Pinpoint the cell where the given text exists, returning its [X, Y] midpoint coordinate. 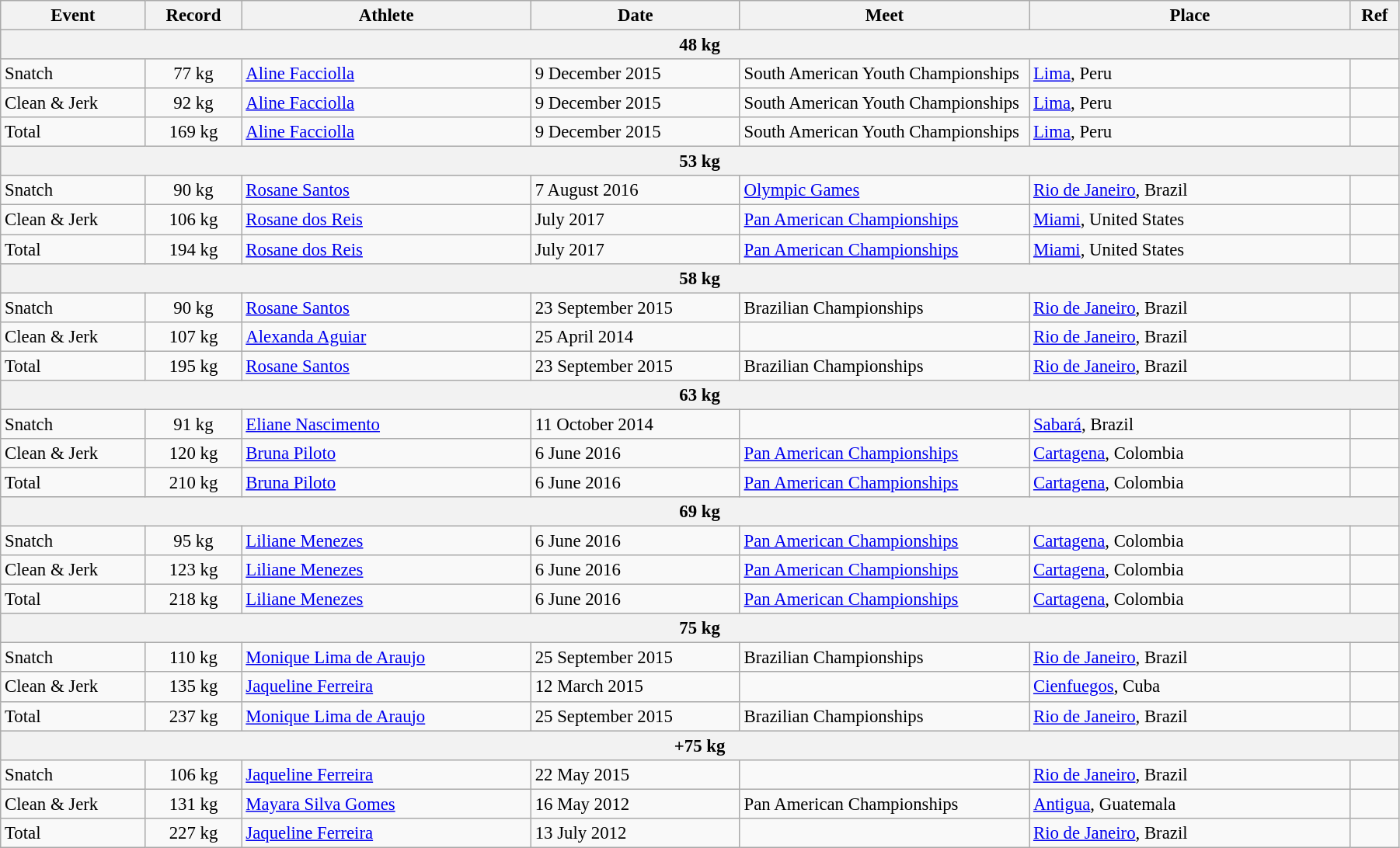
63 kg [700, 395]
210 kg [193, 482]
Date [636, 16]
7 August 2016 [636, 190]
Alexanda Aguiar [386, 336]
Event [73, 16]
25 April 2014 [636, 336]
75 kg [700, 628]
Athlete [386, 16]
Antigua, Guatemala [1190, 804]
91 kg [193, 424]
22 May 2015 [636, 774]
13 July 2012 [636, 833]
107 kg [193, 336]
169 kg [193, 132]
Olympic Games [884, 190]
53 kg [700, 162]
16 May 2012 [636, 804]
Record [193, 16]
48 kg [700, 45]
Cienfuegos, Cuba [1190, 687]
227 kg [193, 833]
Sabará, Brazil [1190, 424]
123 kg [193, 570]
77 kg [193, 74]
120 kg [193, 454]
12 March 2015 [636, 687]
11 October 2014 [636, 424]
95 kg [193, 541]
218 kg [193, 600]
131 kg [193, 804]
69 kg [700, 512]
237 kg [193, 716]
Mayara Silva Gomes [386, 804]
Place [1190, 16]
92 kg [193, 103]
+75 kg [700, 745]
Meet [884, 16]
Eliane Nascimento [386, 424]
Ref [1374, 16]
195 kg [193, 366]
110 kg [193, 658]
58 kg [700, 278]
194 kg [193, 249]
135 kg [193, 687]
